Extract the [X, Y] coordinate from the center of the cell holding the provided text.  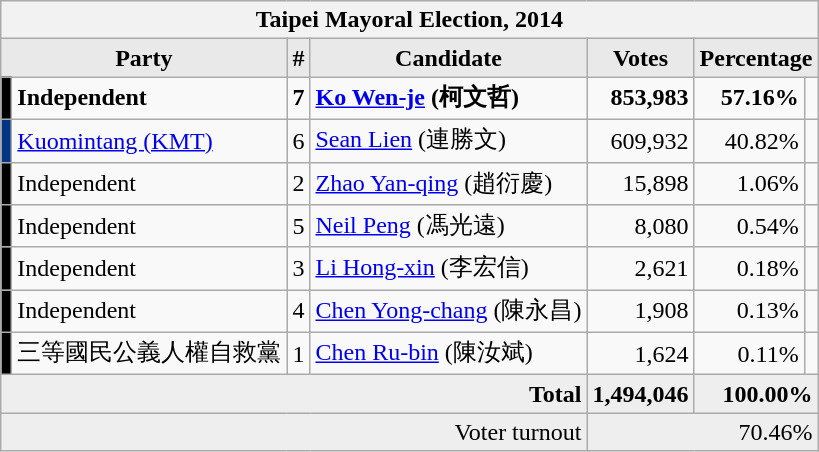
0.18% [749, 268]
1 [298, 354]
Taipei Mayoral Election, 2014 [410, 20]
Chen Yong-chang (陳永昌) [448, 312]
1,494,046 [640, 394]
6 [298, 140]
Ko Wen-je (柯文哲) [448, 98]
1,908 [640, 312]
Sean Lien (連勝文) [448, 140]
Party [144, 58]
Neil Peng (馮光遠) [448, 226]
Zhao Yan-qing (趙衍慶) [448, 184]
40.82% [749, 140]
853,983 [640, 98]
100.00% [756, 394]
7 [298, 98]
0.13% [749, 312]
15,898 [640, 184]
1.06% [749, 184]
0.54% [749, 226]
609,932 [640, 140]
Total [294, 394]
Candidate [448, 58]
2,621 [640, 268]
Percentage [756, 58]
Li Hong-xin (李宏信) [448, 268]
3 [298, 268]
# [298, 58]
8,080 [640, 226]
0.11% [749, 354]
1,624 [640, 354]
2 [298, 184]
5 [298, 226]
Voter turnout [294, 432]
Votes [640, 58]
三等國民公義人權自救黨 [150, 354]
Kuomintang (KMT) [150, 140]
Chen Ru-bin (陳汝斌) [448, 354]
4 [298, 312]
70.46% [702, 432]
57.16% [749, 98]
